Determine the (x, y) coordinate at the center of the cell enclosing the given text.  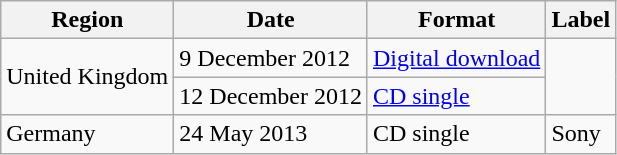
Region (88, 20)
12 December 2012 (271, 96)
24 May 2013 (271, 134)
Sony (581, 134)
Date (271, 20)
9 December 2012 (271, 58)
United Kingdom (88, 77)
Germany (88, 134)
Format (456, 20)
Digital download (456, 58)
Label (581, 20)
